Output the [X, Y] coordinate of the center of the cell containing the given text.  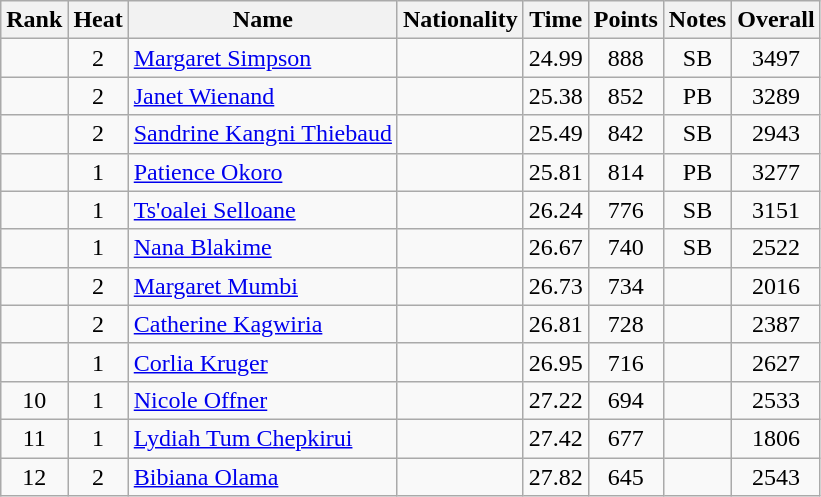
26.67 [556, 248]
Notes [697, 20]
24.99 [556, 58]
27.42 [556, 438]
Heat [98, 20]
1806 [776, 438]
27.22 [556, 400]
2543 [776, 477]
Margaret Mumbi [262, 286]
Corlia Kruger [262, 362]
Name [262, 20]
776 [626, 210]
Ts'oalei Selloane [262, 210]
Time [556, 20]
728 [626, 324]
Nationality [460, 20]
842 [626, 134]
26.24 [556, 210]
26.81 [556, 324]
Patience Okoro [262, 172]
814 [626, 172]
26.95 [556, 362]
Points [626, 20]
Janet Wienand [262, 96]
Bibiana Olama [262, 477]
677 [626, 438]
3151 [776, 210]
716 [626, 362]
Sandrine Kangni Thiebaud [262, 134]
Catherine Kagwiria [262, 324]
3497 [776, 58]
2627 [776, 362]
694 [626, 400]
2387 [776, 324]
645 [626, 477]
25.81 [556, 172]
2533 [776, 400]
3289 [776, 96]
Rank [34, 20]
25.49 [556, 134]
Margaret Simpson [262, 58]
Nana Blakime [262, 248]
2522 [776, 248]
Nicole Offner [262, 400]
3277 [776, 172]
25.38 [556, 96]
11 [34, 438]
12 [34, 477]
27.82 [556, 477]
734 [626, 286]
2943 [776, 134]
26.73 [556, 286]
Lydiah Tum Chepkirui [262, 438]
888 [626, 58]
Overall [776, 20]
740 [626, 248]
2016 [776, 286]
10 [34, 400]
852 [626, 96]
